Detect which cell encompasses the target text, then output its (X, Y) center coordinate. 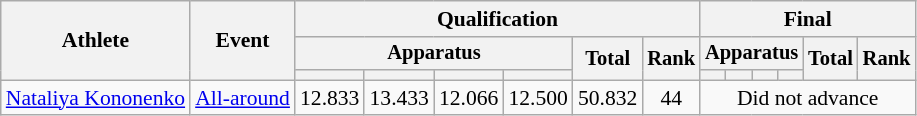
Did not advance (808, 98)
Qualification (498, 19)
12.066 (468, 98)
12.500 (538, 98)
Athlete (96, 40)
44 (671, 98)
Nataliya Kononenko (96, 98)
Final (808, 19)
Event (242, 40)
50.832 (608, 98)
12.833 (330, 98)
13.433 (398, 98)
All-around (242, 98)
